Determine the [X, Y] coordinate at the center of the cell enclosing the given text.  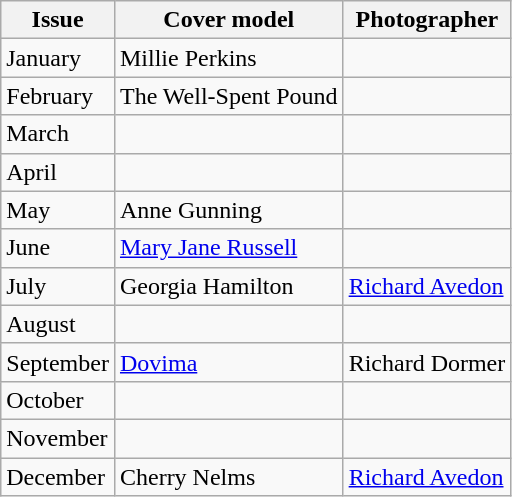
Anne Gunning [228, 210]
Issue [58, 20]
The Well-Spent Pound [228, 96]
December [58, 477]
Georgia Hamilton [228, 286]
January [58, 58]
November [58, 438]
May [58, 210]
Richard Dormer [427, 362]
Photographer [427, 20]
June [58, 248]
July [58, 286]
March [58, 134]
April [58, 172]
October [58, 400]
September [58, 362]
Millie Perkins [228, 58]
Mary Jane Russell [228, 248]
Dovima [228, 362]
Cover model [228, 20]
February [58, 96]
Cherry Nelms [228, 477]
August [58, 324]
